Scan for the cell matching the given text and deliver its (X, Y) coordinate at center. 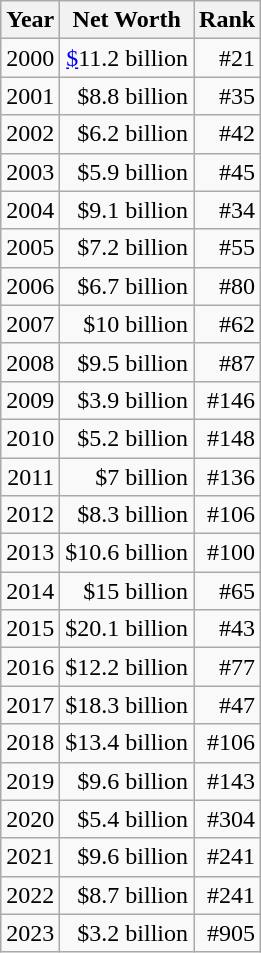
$8.8 billion (127, 96)
2000 (30, 58)
$6.7 billion (127, 286)
2014 (30, 591)
$3.9 billion (127, 400)
$10.6 billion (127, 553)
2021 (30, 857)
2013 (30, 553)
2016 (30, 667)
#45 (228, 172)
Year (30, 20)
2003 (30, 172)
2017 (30, 705)
2009 (30, 400)
2019 (30, 781)
2004 (30, 210)
#77 (228, 667)
Net Worth (127, 20)
2015 (30, 629)
2012 (30, 515)
$15 billion (127, 591)
$11.2 billion (127, 58)
$18.3 billion (127, 705)
#35 (228, 96)
#148 (228, 438)
#905 (228, 933)
$6.2 billion (127, 134)
2002 (30, 134)
#21 (228, 58)
$7.2 billion (127, 248)
#136 (228, 477)
#42 (228, 134)
2023 (30, 933)
2006 (30, 286)
$5.9 billion (127, 172)
Rank (228, 20)
2007 (30, 324)
$9.5 billion (127, 362)
#55 (228, 248)
2010 (30, 438)
$5.2 billion (127, 438)
$5.4 billion (127, 819)
$8.7 billion (127, 895)
#80 (228, 286)
$10 billion (127, 324)
2018 (30, 743)
#47 (228, 705)
#143 (228, 781)
$7 billion (127, 477)
2001 (30, 96)
#146 (228, 400)
$9.1 billion (127, 210)
#304 (228, 819)
2020 (30, 819)
#100 (228, 553)
2011 (30, 477)
#34 (228, 210)
2022 (30, 895)
#87 (228, 362)
$20.1 billion (127, 629)
#65 (228, 591)
$12.2 billion (127, 667)
$13.4 billion (127, 743)
2008 (30, 362)
#43 (228, 629)
2005 (30, 248)
$3.2 billion (127, 933)
$8.3 billion (127, 515)
#62 (228, 324)
